Return (x, y) of the center of cell containing provided text 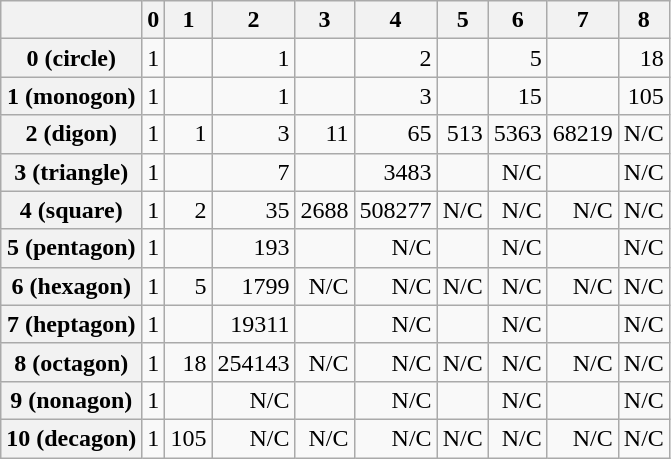
10 (decagon) (72, 438)
1799 (254, 286)
3 (triangle) (72, 172)
0 (154, 20)
5363 (518, 134)
6 (hexagon) (72, 286)
6 (518, 20)
3483 (396, 172)
11 (324, 134)
254143 (254, 362)
65 (396, 134)
15 (518, 96)
19311 (254, 324)
4 (396, 20)
7 (heptagon) (72, 324)
68219 (582, 134)
1 (monogon) (72, 96)
513 (462, 134)
2 (digon) (72, 134)
9 (nonagon) (72, 400)
0 (circle) (72, 58)
8 (644, 20)
193 (254, 248)
2688 (324, 210)
35 (254, 210)
508277 (396, 210)
5 (pentagon) (72, 248)
4 (square) (72, 210)
8 (octagon) (72, 362)
